Output the [x, y] coordinate of the center of the cell containing the given text.  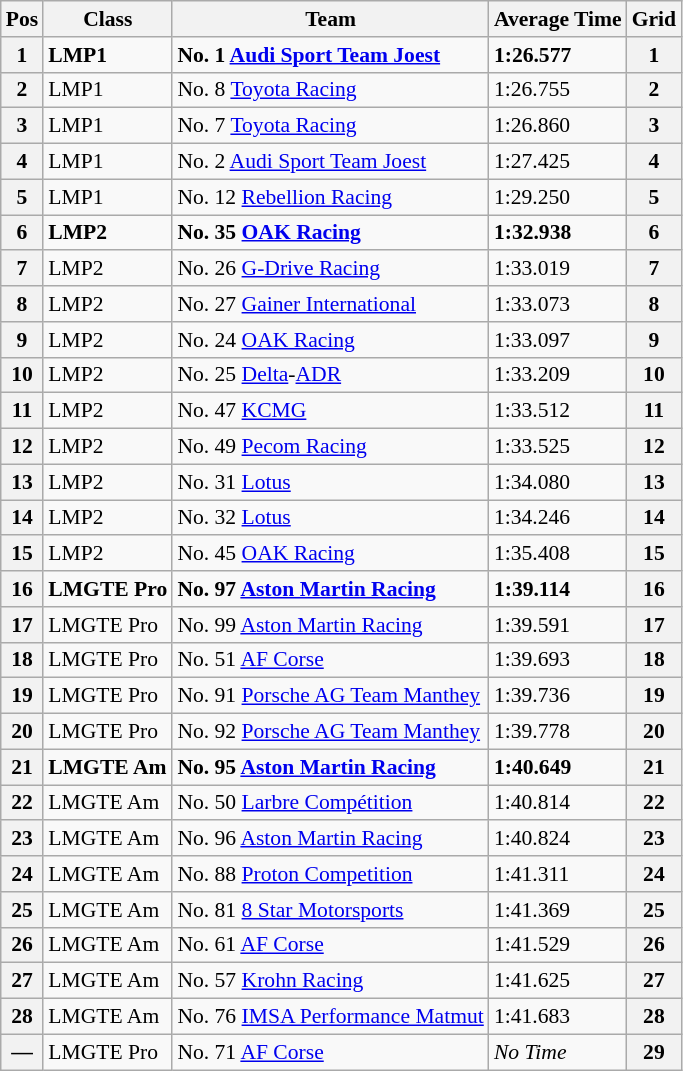
No. 25 Delta-ADR [330, 375]
1:40.824 [558, 839]
1:39.778 [558, 732]
No. 99 Aston Martin Racing [330, 625]
No. 31 Lotus [330, 482]
Team [330, 19]
No. 76 IMSA Performance Matmut [330, 1017]
No. 24 OAK Racing [330, 340]
1:39.591 [558, 625]
No. 35 OAK Racing [330, 233]
No. 57 Krohn Racing [330, 981]
No. 96 Aston Martin Racing [330, 839]
No. 12 Rebellion Racing [330, 197]
1:29.250 [558, 197]
1:33.209 [558, 375]
No. 95 Aston Martin Racing [330, 767]
No. 7 Toyota Racing [330, 126]
No. 27 Gainer International [330, 304]
No. 8 Toyota Racing [330, 90]
No. 47 KCMG [330, 411]
— [22, 1052]
29 [654, 1052]
Class [108, 19]
1:33.019 [558, 269]
1:34.080 [558, 482]
1:34.246 [558, 518]
No Time [558, 1052]
1:41.529 [558, 945]
1:33.525 [558, 447]
Average Time [558, 19]
No. 88 Proton Competition [330, 874]
Pos [22, 19]
1:41.369 [558, 910]
No. 71 AF Corse [330, 1052]
1:26.860 [558, 126]
1:39.736 [558, 696]
1:41.683 [558, 1017]
No. 2 Audi Sport Team Joest [330, 162]
No. 91 Porsche AG Team Manthey [330, 696]
1:41.311 [558, 874]
1:33.097 [558, 340]
1:26.577 [558, 55]
1:27.425 [558, 162]
No. 97 Aston Martin Racing [330, 589]
No. 92 Porsche AG Team Manthey [330, 732]
No. 49 Pecom Racing [330, 447]
No. 61 AF Corse [330, 945]
Grid [654, 19]
No. 32 Lotus [330, 518]
No. 1 Audi Sport Team Joest [330, 55]
1:33.512 [558, 411]
1:41.625 [558, 981]
No. 50 Larbre Compétition [330, 803]
1:35.408 [558, 554]
No. 45 OAK Racing [330, 554]
1:32.938 [558, 233]
No. 51 AF Corse [330, 660]
1:26.755 [558, 90]
1:39.114 [558, 589]
No. 26 G-Drive Racing [330, 269]
1:40.649 [558, 767]
1:40.814 [558, 803]
1:39.693 [558, 660]
No. 81 8 Star Motorsports [330, 910]
1:33.073 [558, 304]
